Identify which cell holds the provided text, then report its [x, y] central coordinate. 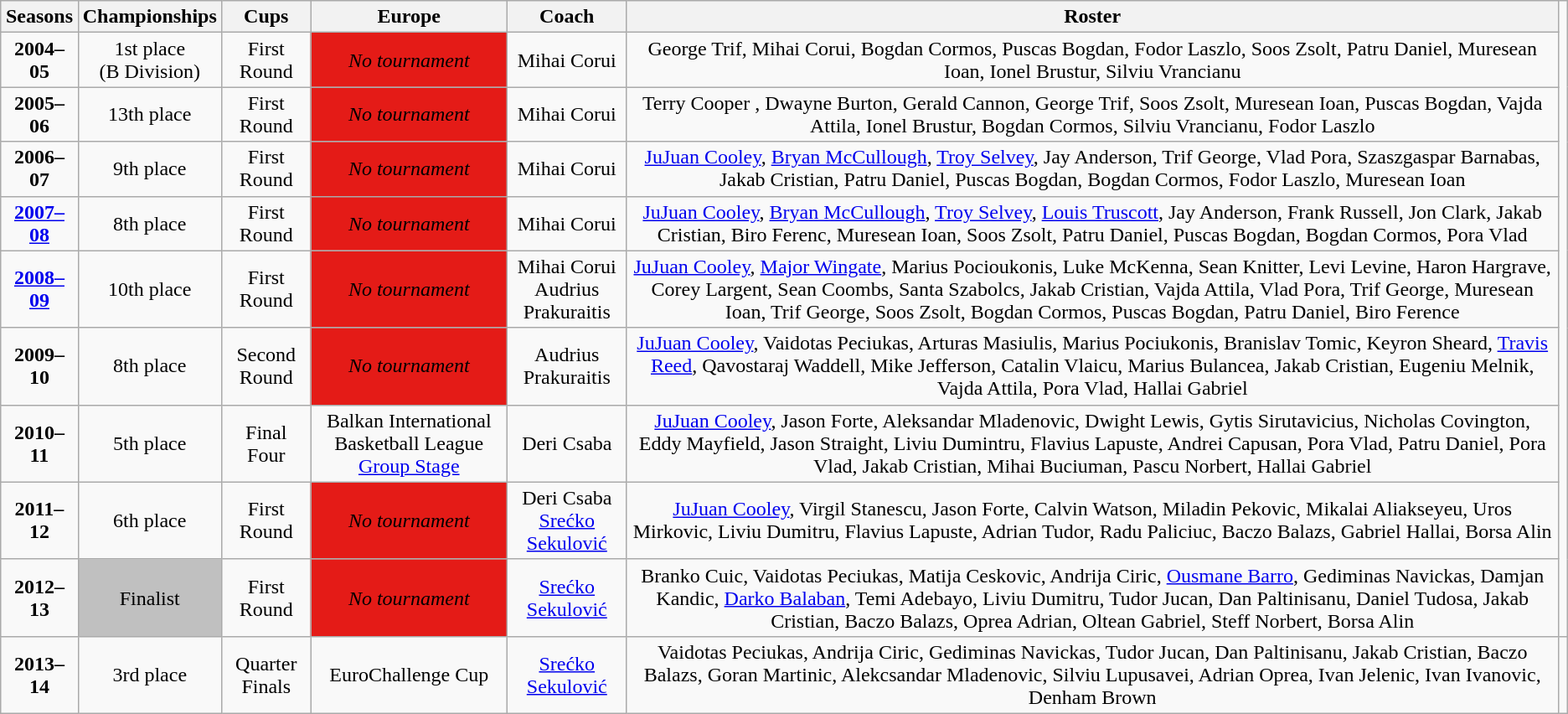
Seasons [39, 17]
2012–13 [39, 598]
2013–14 [39, 675]
George Trif, Mihai Corui, Bogdan Cormos, Puscas Bogdan, Fodor Laszlo, Soos Zsolt, Patru Daniel, Muresean Ioan, Ionel Brustur, Silviu Vrancianu [1092, 60]
Final Four [266, 443]
13th place [149, 114]
Deri Csaba [566, 443]
Quarter Finals [266, 675]
2004–05 [39, 60]
2011–12 [39, 520]
9th place [149, 169]
Coach [566, 17]
2005–06 [39, 114]
Finalist [149, 598]
Europe [409, 17]
Deri Csaba Srećko Sekulović [566, 520]
2006–07 [39, 169]
EuroChallenge Cup [409, 675]
2007–08 [39, 223]
Audrius Prakuraitis [566, 366]
6th place [149, 520]
Roster [1092, 17]
Championships [149, 17]
Cups [266, 17]
2009–10 [39, 366]
1st place (B Division) [149, 60]
2010–11 [39, 443]
5th place [149, 443]
Mihai Corui Audrius Prakuraitis [566, 289]
Second Round [266, 366]
2008–09 [39, 289]
3rd place [149, 675]
10th place [149, 289]
Balkan International Basketball LeagueGroup Stage [409, 443]
